For the text-containing cell, return its midpoint in [X, Y] coordinate format. 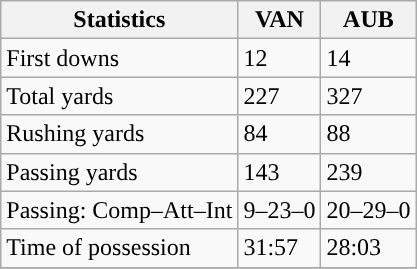
12 [280, 58]
Statistics [120, 20]
Time of possession [120, 248]
227 [280, 96]
Passing yards [120, 172]
327 [368, 96]
20–29–0 [368, 210]
AUB [368, 20]
31:57 [280, 248]
Rushing yards [120, 134]
VAN [280, 20]
Passing: Comp–Att–Int [120, 210]
28:03 [368, 248]
Total yards [120, 96]
14 [368, 58]
239 [368, 172]
9–23–0 [280, 210]
88 [368, 134]
84 [280, 134]
143 [280, 172]
First downs [120, 58]
